Identify which cell holds the provided text, then report its (x, y) central coordinate. 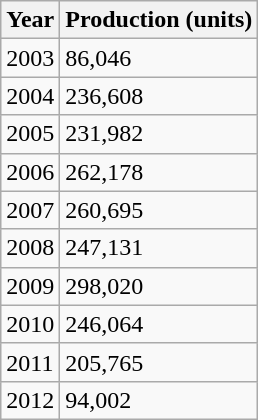
2006 (30, 172)
205,765 (159, 362)
2003 (30, 58)
247,131 (159, 248)
Production (units) (159, 20)
2011 (30, 362)
298,020 (159, 286)
246,064 (159, 324)
2007 (30, 210)
2010 (30, 324)
2009 (30, 286)
2004 (30, 96)
94,002 (159, 400)
236,608 (159, 96)
260,695 (159, 210)
2008 (30, 248)
2005 (30, 134)
262,178 (159, 172)
231,982 (159, 134)
86,046 (159, 58)
Year (30, 20)
2012 (30, 400)
